Scan for the cell matching the given text and deliver its [X, Y] coordinate at center. 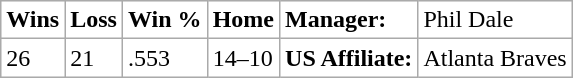
21 [94, 58]
14–10 [243, 58]
Wins [33, 20]
Manager: [349, 20]
Loss [94, 20]
26 [33, 58]
Win % [164, 20]
Atlanta Braves [495, 58]
.553 [164, 58]
Phil Dale [495, 20]
Home [243, 20]
US Affiliate: [349, 58]
